Locate the cell with the specified text and output its (x, y) center coordinate. 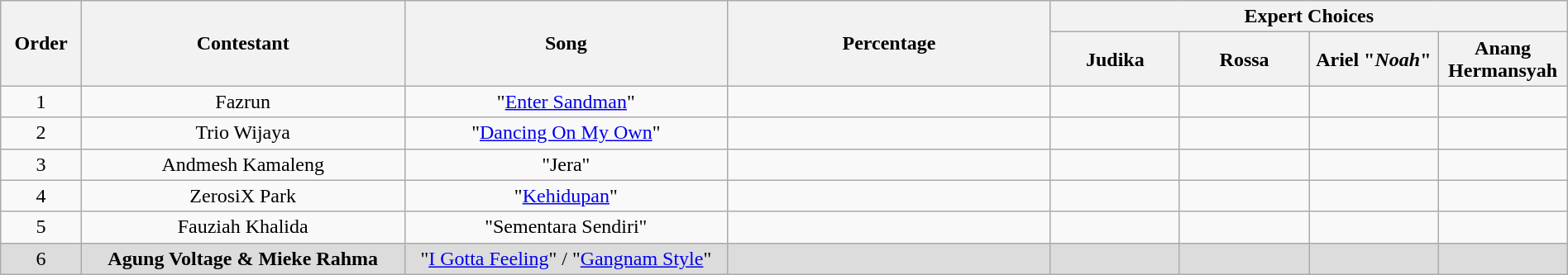
"Jera" (566, 164)
Fazrun (243, 102)
4 (41, 196)
"Kehidupan" (566, 196)
Anang Hermansyah (1503, 59)
Order (41, 43)
Ariel "Noah" (1374, 59)
Expert Choices (1308, 17)
1 (41, 102)
Fauziah Khalida (243, 227)
Song (566, 43)
Trio Wijaya (243, 133)
Judika (1115, 59)
Percentage (890, 43)
2 (41, 133)
Agung Voltage & Mieke Rahma (243, 258)
"Enter Sandman" (566, 102)
Andmesh Kamaleng (243, 164)
"Sementara Sendiri" (566, 227)
Contestant (243, 43)
Rossa (1244, 59)
6 (41, 258)
5 (41, 227)
3 (41, 164)
"Dancing On My Own" (566, 133)
"I Gotta Feeling" / "Gangnam Style" (566, 258)
ZerosiX Park (243, 196)
